From the cell containing the given text, extract its center point as [x, y] coordinate. 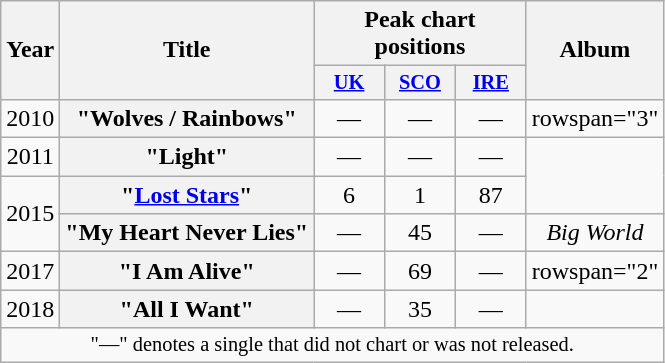
UK [350, 83]
"I Am Alive" [187, 271]
Year [30, 50]
1 [420, 195]
45 [420, 233]
"—" denotes a single that did not chart or was not released. [332, 345]
"Lost Stars" [187, 195]
2018 [30, 309]
2015 [30, 214]
"Light" [187, 157]
"My Heart Never Lies" [187, 233]
SCO [420, 83]
35 [420, 309]
"All I Want" [187, 309]
IRE [490, 83]
2011 [30, 157]
Title [187, 50]
rowspan="2" [595, 271]
Peak chart positions [420, 34]
6 [350, 195]
"Wolves / Rainbows" [187, 118]
69 [420, 271]
2017 [30, 271]
87 [490, 195]
Big World [595, 233]
rowspan="3" [595, 118]
Album [595, 50]
2010 [30, 118]
